Pinpoint the cell where the given text exists, returning its (X, Y) midpoint coordinate. 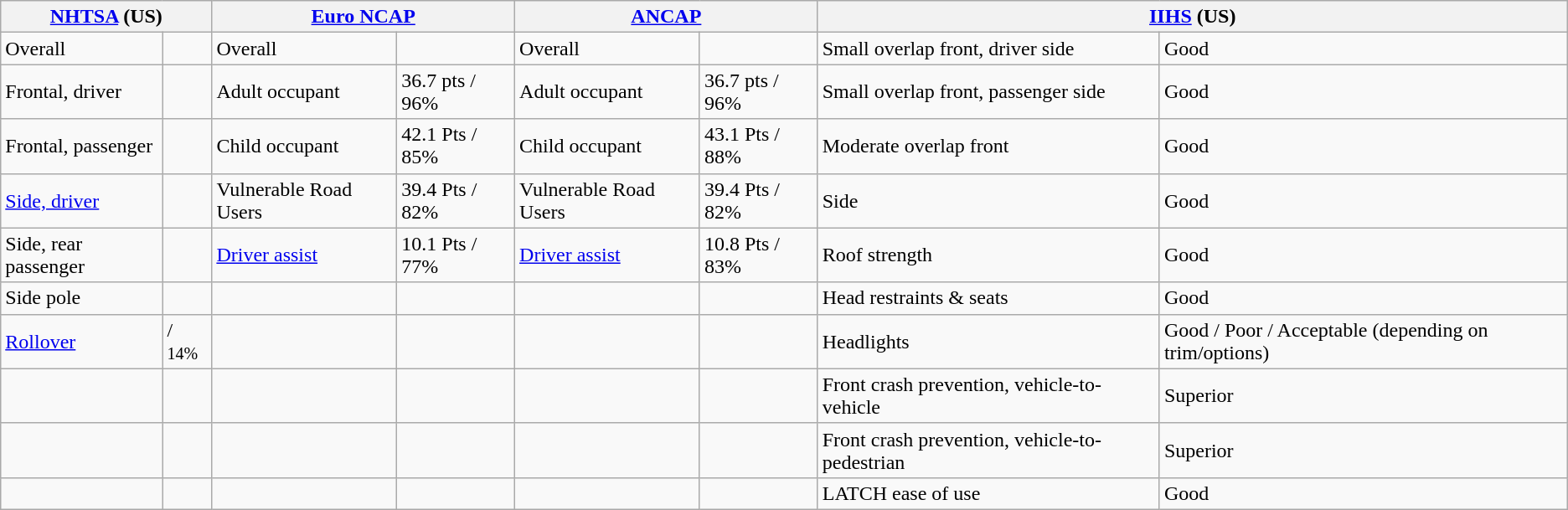
ANCAP (667, 17)
/ 14% (188, 342)
Side, driver (82, 201)
Front crash prevention, vehicle-to-pedestrian (988, 451)
Side pole (82, 298)
Frontal, driver (82, 92)
Moderate overlap front (988, 146)
Side, rear passenger (82, 255)
10.1 Pts / 77% (456, 255)
Frontal, passenger (82, 146)
Rollover (82, 342)
10.8 Pts / 83% (759, 255)
Head restraints & seats (988, 298)
Headlights (988, 342)
Small overlap front, passenger side (988, 92)
LATCH ease of use (988, 493)
Good / Poor / Acceptable (depending on trim/options) (1364, 342)
Roof strength (988, 255)
Side (988, 201)
Euro NCAP (364, 17)
IIHS (US) (1193, 17)
NHTSA (US) (106, 17)
42.1 Pts / 85% (456, 146)
43.1 Pts / 88% (759, 146)
Front crash prevention, vehicle-to-vehicle (988, 395)
Small overlap front, driver side (988, 49)
